Extract the (x, y) coordinate from the center of the cell holding the provided text.  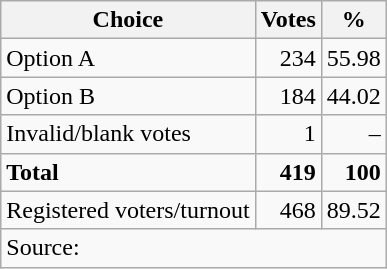
1 (288, 134)
Votes (288, 20)
Registered voters/turnout (128, 210)
– (354, 134)
Invalid/blank votes (128, 134)
Total (128, 172)
184 (288, 96)
44.02 (354, 96)
419 (288, 172)
% (354, 20)
Option A (128, 58)
55.98 (354, 58)
468 (288, 210)
89.52 (354, 210)
Choice (128, 20)
Option B (128, 96)
100 (354, 172)
Source: (194, 248)
234 (288, 58)
